Identify which cell holds the provided text, then report its [X, Y] central coordinate. 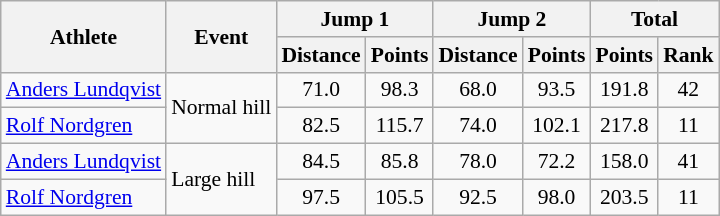
191.8 [624, 90]
72.2 [557, 162]
84.5 [320, 162]
203.5 [624, 197]
74.0 [478, 126]
158.0 [624, 162]
68.0 [478, 90]
Athlete [84, 36]
97.5 [320, 197]
Event [221, 36]
217.8 [624, 126]
Normal hill [221, 108]
78.0 [478, 162]
Total [654, 19]
Jump 2 [512, 19]
42 [688, 90]
82.5 [320, 126]
Large hill [221, 180]
Rank [688, 55]
93.5 [557, 90]
85.8 [400, 162]
Jump 1 [354, 19]
98.3 [400, 90]
41 [688, 162]
115.7 [400, 126]
105.5 [400, 197]
102.1 [557, 126]
98.0 [557, 197]
92.5 [478, 197]
71.0 [320, 90]
